Extract the [X, Y] coordinate from the center of the cell holding the provided text.  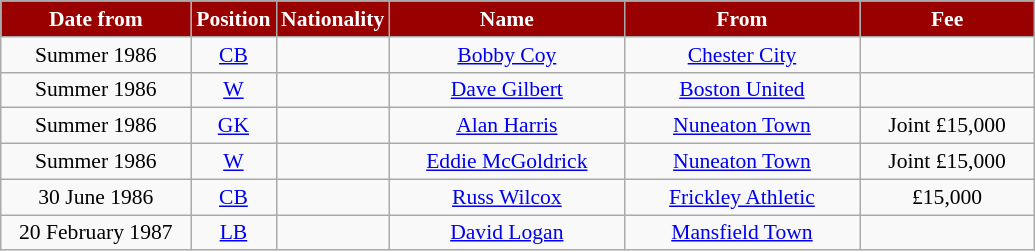
Alan Harris [506, 126]
Russ Wilcox [506, 197]
£15,000 [948, 197]
Bobby Coy [506, 55]
Chester City [742, 55]
Date from [96, 19]
LB [234, 233]
30 June 1986 [96, 197]
Mansfield Town [742, 233]
Fee [948, 19]
Position [234, 19]
Nationality [332, 19]
Name [506, 19]
20 February 1987 [96, 233]
Boston United [742, 90]
From [742, 19]
Dave Gilbert [506, 90]
David Logan [506, 233]
GK [234, 126]
Eddie McGoldrick [506, 162]
Frickley Athletic [742, 197]
